Return the (x, y) coordinate for the center point of the cell that contains the specified text.  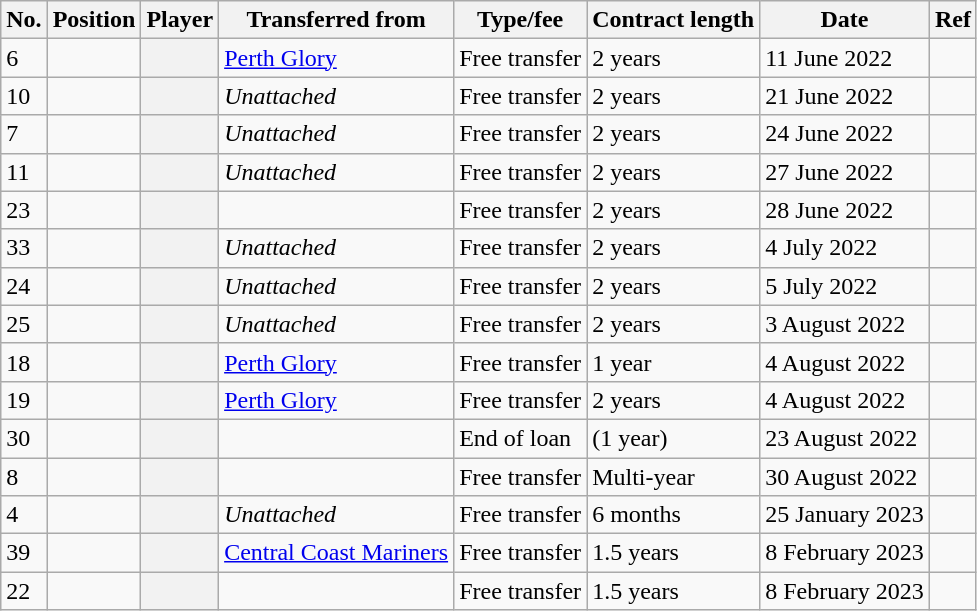
22 (24, 591)
Multi-year (674, 477)
4 (24, 515)
25 (24, 324)
27 June 2022 (845, 172)
33 (24, 248)
21 June 2022 (845, 96)
28 June 2022 (845, 210)
11 (24, 172)
4 July 2022 (845, 248)
7 (24, 134)
Central Coast Mariners (336, 553)
19 (24, 400)
30 (24, 438)
Type/fee (520, 20)
25 January 2023 (845, 515)
6 (24, 58)
23 (24, 210)
Date (845, 20)
10 (24, 96)
Ref (952, 20)
5 July 2022 (845, 286)
24 (24, 286)
Player (180, 20)
Transferred from (336, 20)
18 (24, 362)
Position (94, 20)
39 (24, 553)
3 August 2022 (845, 324)
8 (24, 477)
24 June 2022 (845, 134)
23 August 2022 (845, 438)
30 August 2022 (845, 477)
End of loan (520, 438)
(1 year) (674, 438)
Contract length (674, 20)
11 June 2022 (845, 58)
6 months (674, 515)
No. (24, 20)
1 year (674, 362)
